Return (X, Y) of the center of cell containing provided text 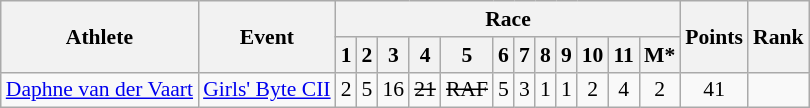
8 (546, 55)
16 (393, 90)
21 (425, 90)
Daphne van der Vaart (100, 90)
11 (624, 55)
6 (504, 55)
Points (714, 36)
Rank (778, 36)
9 (566, 55)
41 (714, 90)
RAF (467, 90)
M* (660, 55)
Girls' Byte CII (267, 90)
7 (524, 55)
Race (508, 19)
Event (267, 36)
10 (593, 55)
Athlete (100, 36)
